For the text-containing cell, return its midpoint in (x, y) coordinate format. 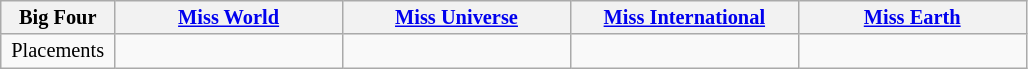
Miss Universe (457, 17)
Miss International (684, 17)
Big Four (58, 17)
Miss Earth (912, 17)
Miss World (229, 17)
Placements (58, 51)
